Output the [x, y] coordinate of the center of the cell containing the given text.  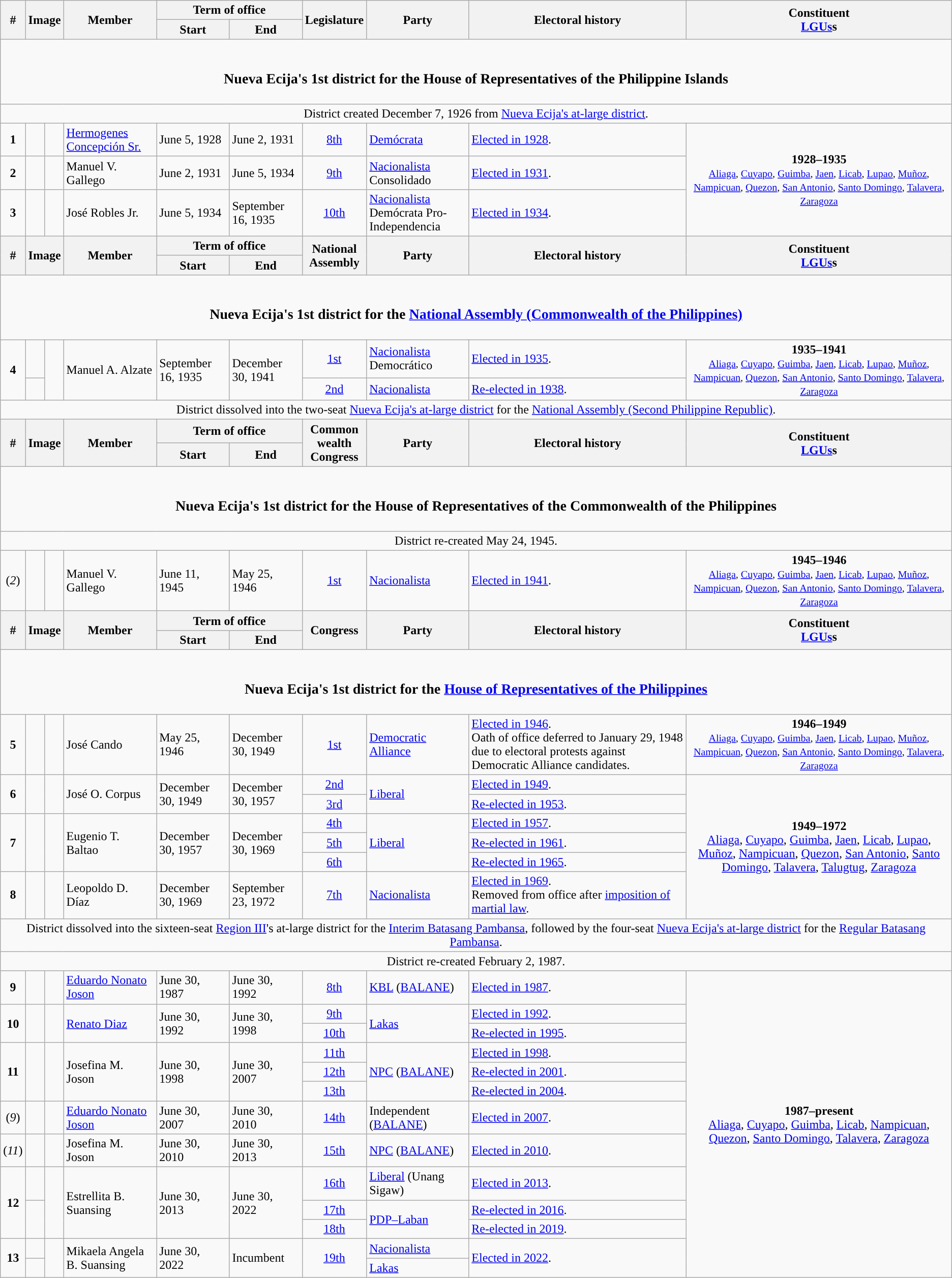
NationalAssembly [335, 255]
Liberal (Unang Sigaw) [418, 1184]
KBL (BALANE) [418, 988]
September 23, 1972 [265, 895]
Democratic Alliance [418, 745]
Elected in 1946.Oath of office deferred to January 29, 1948 due to electoral protests against Democratic Alliance candidates. [578, 745]
10 [13, 1023]
11 [13, 1072]
Re-elected in 2019. [578, 1229]
José Cando [110, 745]
6th [335, 862]
4 [13, 370]
Demócrata [418, 139]
19th [335, 1258]
1945–1946Aliaga, Cuyapo, Guimba, Jaen, Licab, Lupao, Muñoz, Nampicuan, Quezon, San Antonio, Santo Domingo, Talavera, Zaragoza [819, 581]
CommonwealthCongress [335, 443]
Hermogenes Concepción Sr. [110, 139]
6 [13, 794]
Elected in 1957. [578, 823]
December 30, 1941 [265, 370]
7 [13, 843]
Re-elected in 1938. [578, 389]
Manuel A. Alzate [110, 370]
12 [13, 1203]
5 [13, 745]
Re-elected in 2004. [578, 1091]
11th [335, 1052]
1928–1935Aliaga, Cuyapo, Guimba, Jaen, Licab, Lupao, Muñoz, Nampicuan, Quezon, San Antonio, Santo Domingo, Talavera, Zaragoza [819, 180]
17th [335, 1210]
Elected in 2013. [578, 1184]
Nueva Ecija's 1st district for the National Assembly (Commonwealth of the Philippines) [476, 307]
Nueva Ecija's 1st district for the House of Representatives of the Philippines [476, 681]
June 5, 1928 [193, 139]
Re-elected in 1995. [578, 1033]
PDP–Laban [418, 1220]
District dissolved into the two-seat Nueva Ecija's at-large district for the National Assembly (Second Philippine Republic). [476, 410]
Independent (BALANE) [418, 1117]
(2) [13, 581]
1987–presentAliaga, Cuyapo, Guimba, Licab, Nampicuan, Quezon, Santo Domingo, Talavera, Zaragoza [819, 1124]
Elected in 2007. [578, 1117]
7th [335, 895]
1935–1941Aliaga, Cuyapo, Guimba, Jaen, Licab, Lupao, Muñoz, Nampicuan, Quezon, San Antonio, Santo Domingo, Talavera, Zaragoza [819, 370]
1 [13, 139]
District created December 7, 1926 from Nueva Ecija's at-large district. [476, 113]
(11) [13, 1150]
Elected in 1992. [578, 1014]
June 30, 1987 [193, 988]
June 11, 1945 [193, 581]
Legislature [335, 20]
NacionalistaDemócrata Pro-Independencia [418, 213]
Congress [335, 630]
14th [335, 1117]
13 [13, 1258]
Eugenio T. Baltao [110, 843]
13th [335, 1091]
3rd [335, 804]
15th [335, 1150]
Elected in 1987. [578, 988]
Leopoldo D. Díaz [110, 895]
Incumbent [265, 1258]
NacionalistaConsolidado [418, 173]
Elected in 1969.Removed from office after imposition of martial law. [578, 895]
2 [13, 173]
16th [335, 1184]
Nueva Ecija's 1st district for the House of Representatives of the Philippine Islands [476, 71]
Estrellita B. Suansing [110, 1203]
9 [13, 988]
(9) [13, 1117]
Re-elected in 2001. [578, 1072]
Elected in 1941. [578, 581]
Elected in 1928. [578, 139]
8 [13, 895]
Re-elected in 2016. [578, 1210]
District re-created February 2, 1987. [476, 961]
18th [335, 1229]
NacionalistaDemocrático [418, 359]
Re-elected in 1953. [578, 804]
12th [335, 1072]
1946–1949Aliaga, Cuyapo, Guimba, Jaen, Licab, Lupao, Muñoz, Nampicuan, Quezon, San Antonio, Santo Domingo, Talavera, Zaragoza [819, 745]
José Robles Jr. [110, 213]
Elected in 2010. [578, 1150]
Elected in 1934. [578, 213]
3 [13, 213]
Renato Diaz [110, 1023]
5th [335, 843]
Re-elected in 1965. [578, 862]
1949–1972Aliaga, Cuyapo, Guimba, Jaen, Licab, Lupao, Muñoz, Nampicuan, Quezon, San Antonio, Santo Domingo, Talavera, Talugtug, Zaragoza [819, 847]
Mikaela Angela B. Suansing [110, 1258]
Elected in 1931. [578, 173]
Re-elected in 1961. [578, 843]
Elected in 1935. [578, 359]
Elected in 1949. [578, 785]
José O. Corpus [110, 794]
Elected in 1998. [578, 1052]
District re-created May 24, 1945. [476, 541]
4th [335, 823]
Elected in 2022. [578, 1258]
Nueva Ecija's 1st district for the House of Representatives of the Commonwealth of the Philippines [476, 498]
